Find where the given text appears and provide that cell's center as (x, y) coordinate. 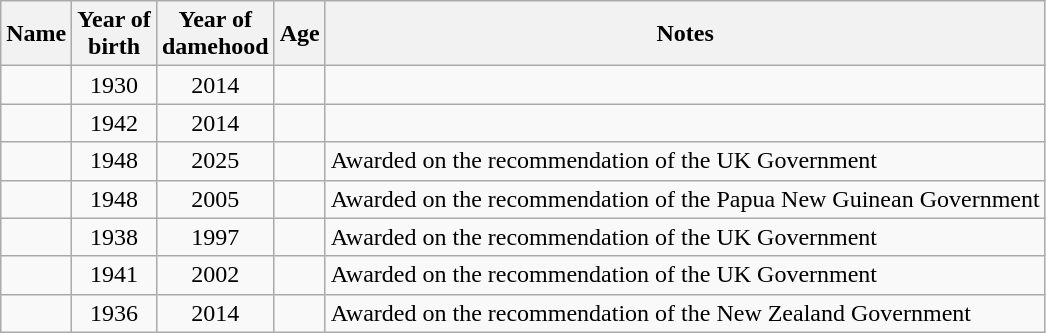
2025 (215, 161)
1930 (114, 85)
1997 (215, 237)
Notes (685, 34)
Year ofbirth (114, 34)
1941 (114, 275)
Age (300, 34)
Awarded on the recommendation of the Papua New Guinean Government (685, 199)
1942 (114, 123)
Name (36, 34)
Awarded on the recommendation of the New Zealand Government (685, 313)
Year of damehood (215, 34)
2005 (215, 199)
1938 (114, 237)
2002 (215, 275)
1936 (114, 313)
